Search for the cell housing the specified text and yield its (X, Y) center coordinate. 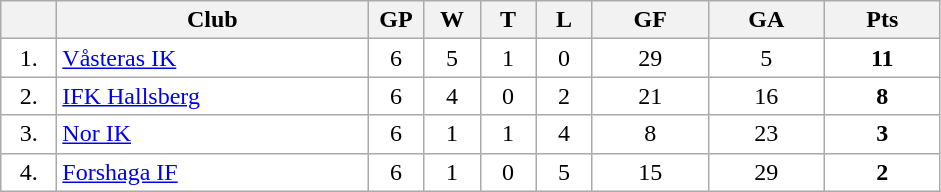
L (564, 20)
IFK Hallsberg (212, 96)
GF (650, 20)
2. (29, 96)
1. (29, 58)
GA (766, 20)
GP (396, 20)
16 (766, 96)
Våsteras IK (212, 58)
T (508, 20)
3 (882, 134)
4. (29, 172)
11 (882, 58)
Pts (882, 20)
15 (650, 172)
Forshaga IF (212, 172)
Nor IK (212, 134)
3. (29, 134)
Club (212, 20)
W (452, 20)
23 (766, 134)
21 (650, 96)
